Scan for the cell matching the given text and deliver its (X, Y) coordinate at center. 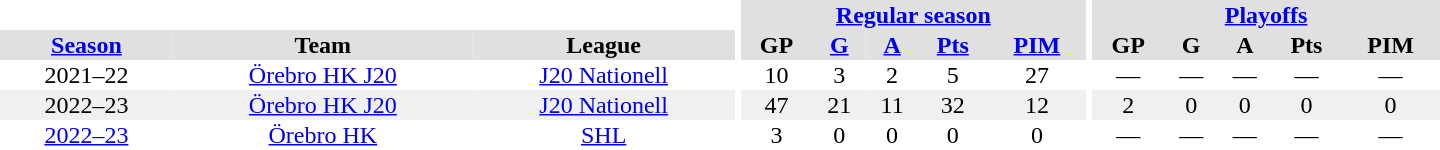
27 (1038, 75)
SHL (604, 135)
2021–22 (86, 75)
Season (86, 45)
Playoffs (1266, 15)
21 (840, 105)
League (604, 45)
Örebro HK (323, 135)
12 (1038, 105)
47 (776, 105)
10 (776, 75)
32 (953, 105)
5 (953, 75)
Team (323, 45)
11 (892, 105)
Regular season (913, 15)
